Extract the (X, Y) coordinate from the center of the cell holding the provided text.  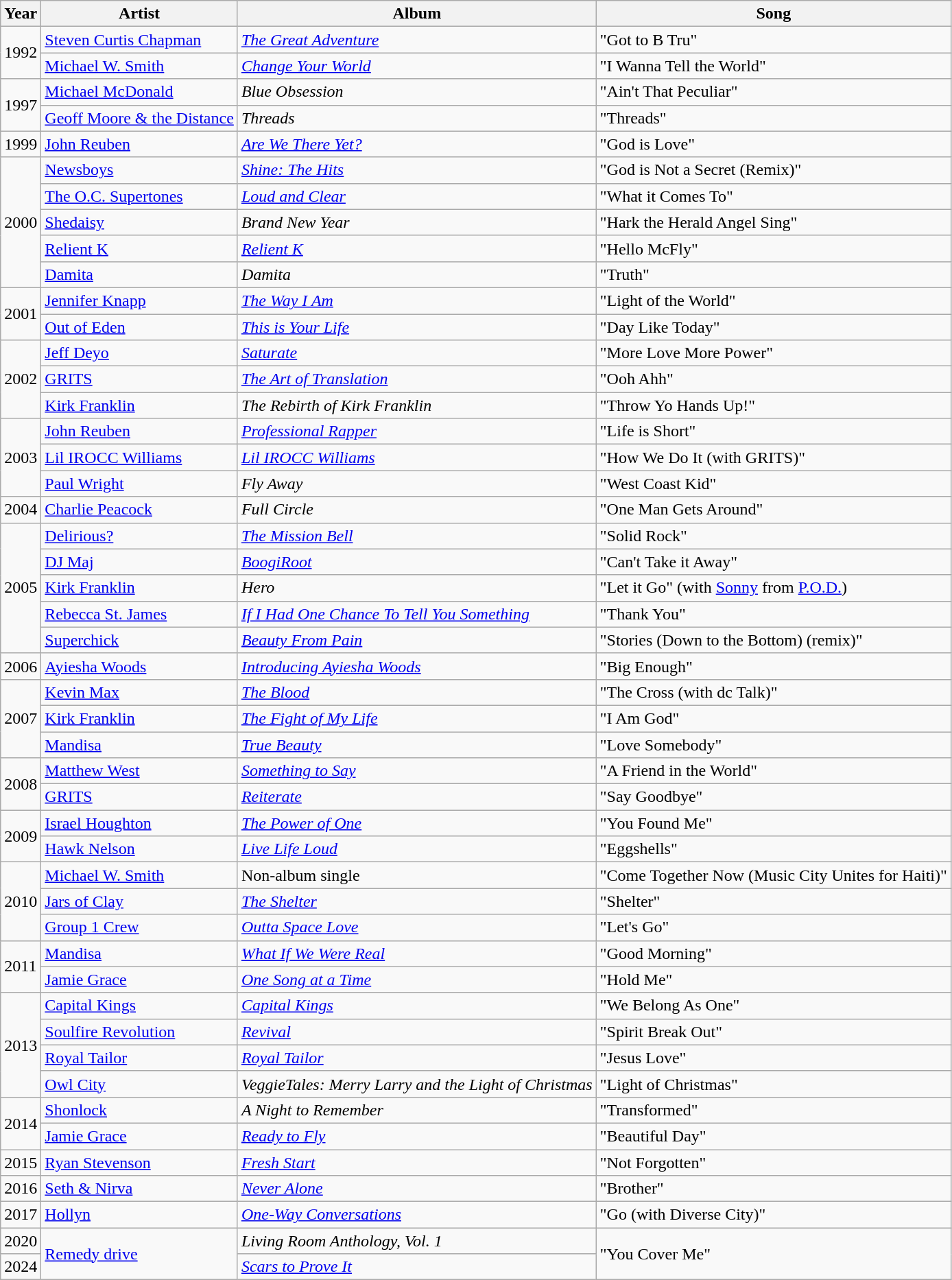
2020 (21, 1241)
The Rebirth of Kirk Franklin (417, 405)
Group 1 Crew (140, 927)
Are We There Yet? (417, 144)
Reiterate (417, 797)
VeggieTales: Merry Larry and the Light of Christmas (417, 1084)
Introducing Ayiesha Woods (417, 666)
Jars of Clay (140, 901)
The Mission Bell (417, 536)
2003 (21, 458)
BoogiRoot (417, 562)
"West Coast Kid" (774, 484)
What If We Were Real (417, 953)
"Shelter" (774, 901)
"Thank You" (774, 614)
Hollyn (140, 1215)
Ryan Stevenson (140, 1163)
One Song at a Time (417, 980)
A Night to Remember (417, 1110)
Ready to Fly (417, 1136)
Album (417, 14)
"Truth" (774, 274)
Jennifer Knapp (140, 300)
2015 (21, 1163)
"The Cross (with dc Talk)" (774, 692)
Blue Obsession (417, 92)
Steven Curtis Chapman (140, 40)
Newsboys (140, 170)
"Good Morning" (774, 953)
"Ain't That Peculiar" (774, 92)
"How We Do It (with GRITS)" (774, 458)
"Light of Christmas" (774, 1084)
Something to Say (417, 771)
2014 (21, 1123)
Year (21, 14)
"Spirit Break Out" (774, 1032)
Scars to Prove It (417, 1267)
2010 (21, 901)
2000 (21, 222)
Threads (417, 118)
2017 (21, 1215)
"Threads" (774, 118)
Paul Wright (140, 484)
Change Your World (417, 66)
The Blood (417, 692)
One-Way Conversations (417, 1215)
2008 (21, 784)
"Got to B Tru" (774, 40)
Rebecca St. James (140, 614)
1992 (21, 53)
2013 (21, 1045)
"I Am God" (774, 718)
"God is Love" (774, 144)
Outta Space Love (417, 927)
"You Found Me" (774, 823)
Seth & Nirva (140, 1189)
The Power of One (417, 823)
"Come Together Now (Music City Unites for Haiti)" (774, 875)
Matthew West (140, 771)
"Transformed" (774, 1110)
"Solid Rock" (774, 536)
Shonlock (140, 1110)
Saturate (417, 353)
"Beautiful Day" (774, 1136)
1999 (21, 144)
The Fight of My Life (417, 718)
Hero (417, 588)
Ayiesha Woods (140, 666)
"Eggshells" (774, 849)
2001 (21, 313)
Revival (417, 1032)
"Big Enough" (774, 666)
"I Wanna Tell the World" (774, 66)
"Hello McFly" (774, 248)
Soulfire Revolution (140, 1032)
2024 (21, 1267)
Kevin Max (140, 692)
Full Circle (417, 510)
Jeff Deyo (140, 353)
Never Alone (417, 1189)
True Beauty (417, 744)
The Shelter (417, 901)
"Life is Short" (774, 431)
Shedaisy (140, 222)
Charlie Peacock (140, 510)
If I Had One Chance To Tell You Something (417, 614)
Shine: The Hits (417, 170)
2009 (21, 836)
The Great Adventure (417, 40)
DJ Maj (140, 562)
"Hark the Herald Angel Sing" (774, 222)
"Go (with Diverse City)" (774, 1215)
The Way I Am (417, 300)
"Not Forgotten" (774, 1163)
"Day Like Today" (774, 327)
The O.C. Supertones (140, 196)
"Love Somebody" (774, 744)
Professional Rapper (417, 431)
Israel Houghton (140, 823)
"Brother" (774, 1189)
Geoff Moore & the Distance (140, 118)
"One Man Gets Around" (774, 510)
Remedy drive (140, 1254)
Brand New Year (417, 222)
"More Love More Power" (774, 353)
Hawk Nelson (140, 849)
"We Belong As One" (774, 1006)
This is Your Life (417, 327)
Loud and Clear (417, 196)
"God is Not a Secret (Remix)" (774, 170)
2004 (21, 510)
"Say Goodbye" (774, 797)
"A Friend in the World" (774, 771)
2007 (21, 718)
"Can't Take it Away" (774, 562)
2002 (21, 379)
Out of Eden (140, 327)
Michael McDonald (140, 92)
"Let it Go" (with Sonny from P.O.D.) (774, 588)
"Ooh Ahh" (774, 379)
"Light of the World" (774, 300)
Beauty From Pain (417, 640)
"Throw Yo Hands Up!" (774, 405)
Fresh Start (417, 1163)
Fly Away (417, 484)
"Jesus Love" (774, 1058)
Superchick (140, 640)
Delirious? (140, 536)
Live Life Loud (417, 849)
1997 (21, 105)
Song (774, 14)
Non-album single (417, 875)
The Art of Translation (417, 379)
"What it Comes To" (774, 196)
"You Cover Me" (774, 1254)
"Hold Me" (774, 980)
2011 (21, 967)
Living Room Anthology, Vol. 1 (417, 1241)
Owl City (140, 1084)
2005 (21, 588)
Artist (140, 14)
"Stories (Down to the Bottom) (remix)" (774, 640)
2006 (21, 666)
"Let's Go" (774, 927)
2016 (21, 1189)
